Provide the [X, Y] coordinate of the cell's center where the given text is located.  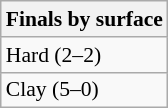
Hard (2–2) [84, 55]
Finals by surface [84, 19]
Clay (5–0) [84, 90]
